Find where the given text appears and provide that cell's center as [x, y] coordinate. 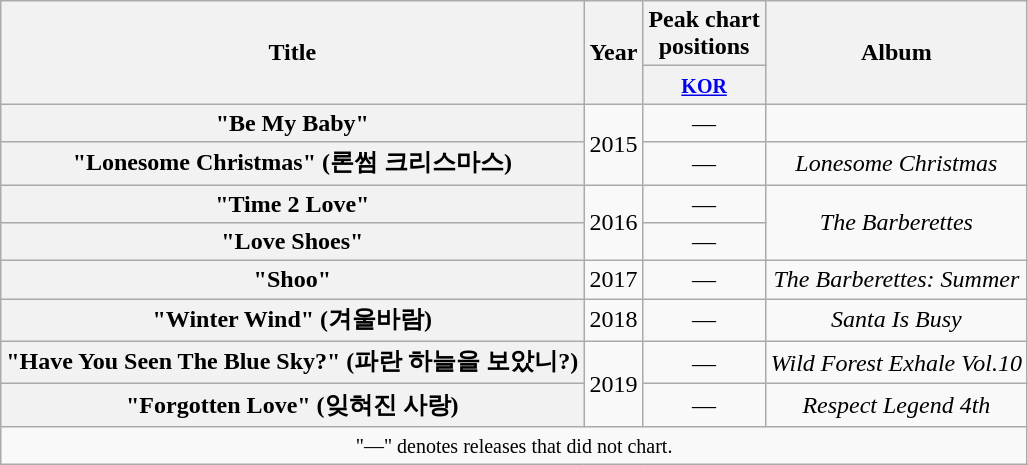
Year [614, 52]
Lonesome Christmas [896, 164]
Peak chart positions [704, 34]
"Be My Baby" [292, 123]
Respect Legend 4th [896, 406]
KOR [704, 85]
"Shoo" [292, 280]
2015 [614, 144]
"Have You Seen The Blue Sky?" (파란 하늘을 보았니?) [292, 362]
"Love Shoes" [292, 242]
2019 [614, 384]
2016 [614, 222]
Santa Is Busy [896, 320]
"Winter Wind" (겨울바람) [292, 320]
"Time 2 Love" [292, 203]
"Lonesome Christmas" (론썸 크리스마스) [292, 164]
Album [896, 52]
2017 [614, 280]
Title [292, 52]
"Forgotten Love" (잊혀진 사랑) [292, 406]
2018 [614, 320]
The Barberettes [896, 222]
Wild Forest Exhale Vol.10 [896, 362]
The Barberettes: Summer [896, 280]
"—" denotes releases that did not chart. [514, 445]
